Provide the [x, y] coordinate of the cell's center where the given text is located.  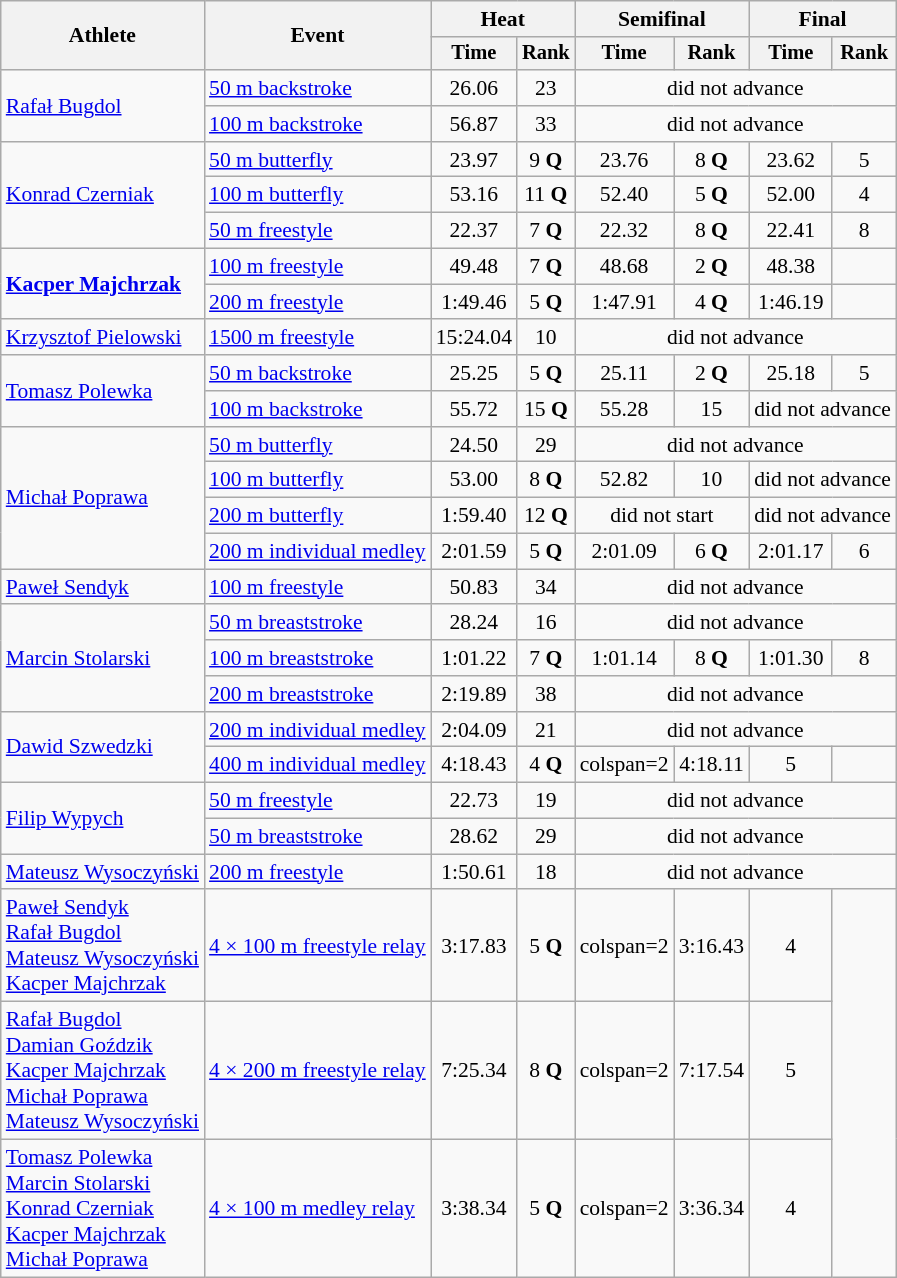
23.62 [790, 160]
Krzysztof Pielowski [102, 338]
12 Q [546, 516]
18 [546, 872]
1:46.19 [790, 302]
4:18.11 [712, 765]
Heat [503, 19]
3:17.83 [474, 946]
Kacper Majchrzak [102, 284]
38 [546, 694]
23 [546, 88]
3:36.34 [712, 1209]
3:38.34 [474, 1209]
55.72 [474, 409]
Paweł Sendyk [102, 587]
2:01.09 [624, 552]
Tomasz Polewka [102, 390]
did not start [662, 516]
1:50.61 [474, 872]
28.24 [474, 623]
23.97 [474, 160]
19 [546, 801]
1:01.30 [790, 658]
22.41 [790, 231]
3:16.43 [712, 946]
9 Q [546, 160]
2:04.09 [474, 730]
23.76 [624, 160]
Final [822, 19]
Rafał Bugdol [102, 106]
4:18.43 [474, 765]
100 m breaststroke [318, 658]
200 m butterfly [318, 516]
48.68 [624, 267]
7:25.34 [474, 1071]
1:47.91 [624, 302]
Event [318, 36]
50.83 [474, 587]
4 × 200 m freestyle relay [318, 1071]
Michał Poprawa [102, 498]
48.38 [790, 267]
1500 m freestyle [318, 338]
15 [712, 409]
49.48 [474, 267]
25.18 [790, 373]
56.87 [474, 124]
Rafał BugdolDamian GoździkKacper MajchrzakMichał PoprawaMateusz Wysoczyński [102, 1071]
21 [546, 730]
22.32 [624, 231]
55.28 [624, 409]
200 m breaststroke [318, 694]
1:01.14 [624, 658]
24.50 [474, 445]
52.00 [790, 195]
1:59.40 [474, 516]
15 Q [546, 409]
34 [546, 587]
6 Q [712, 552]
53.00 [474, 480]
Konrad Czerniak [102, 196]
11 Q [546, 195]
Tomasz PolewkaMarcin StolarskiKonrad CzerniakKacper MajchrzakMichał Poprawa [102, 1209]
26.06 [474, 88]
25.25 [474, 373]
Semifinal [662, 19]
15:24.04 [474, 338]
2:19.89 [474, 694]
52.82 [624, 480]
4 × 100 m medley relay [318, 1209]
2:01.59 [474, 552]
2:01.17 [790, 552]
Athlete [102, 36]
Paweł SendykRafał BugdolMateusz WysoczyńskiKacper Majchrzak [102, 946]
16 [546, 623]
7:17.54 [712, 1071]
52.40 [624, 195]
6 [864, 552]
Filip Wypych [102, 818]
1:01.22 [474, 658]
Mateusz Wysoczyński [102, 872]
25.11 [624, 373]
4 × 100 m freestyle relay [318, 946]
53.16 [474, 195]
1:49.46 [474, 302]
22.73 [474, 801]
28.62 [474, 837]
22.37 [474, 231]
33 [546, 124]
400 m individual medley [318, 765]
Marcin Stolarski [102, 658]
Dawid Szwedzki [102, 748]
